Return the [x, y] coordinate for the center point of the cell that contains the specified text.  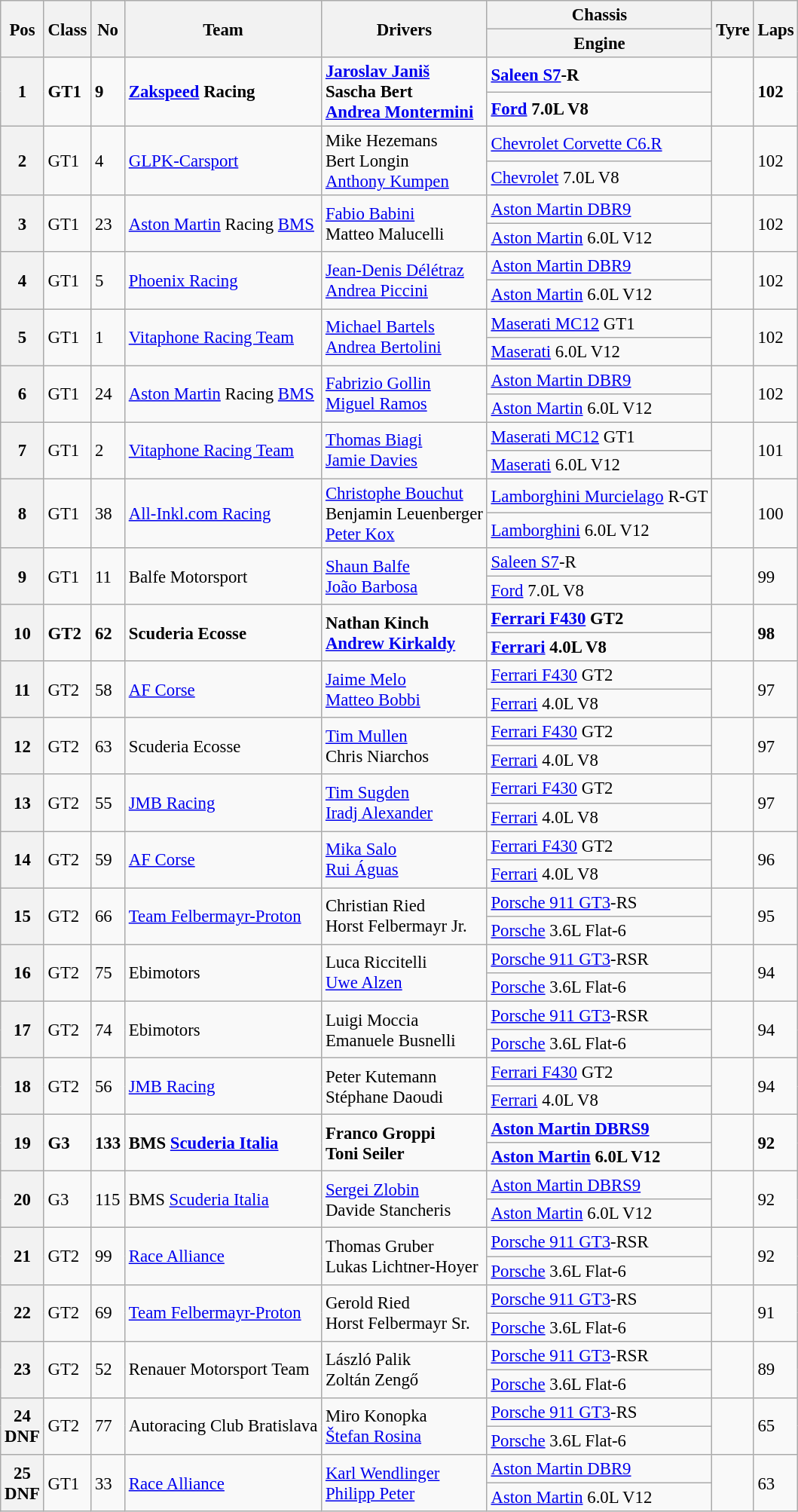
Gerold Ried Horst Felbermayr Sr. [405, 1313]
20 [23, 1200]
66 [109, 917]
Luca Riccitelli Uwe Alzen [405, 972]
Pos [23, 29]
Chassis [600, 15]
Fabrizio Gollin Miguel Ramos [405, 393]
Thomas Biagi Jamie Davies [405, 451]
115 [109, 1200]
59 [109, 859]
Engine [600, 44]
Miro Konopka Štefan Rosina [405, 1426]
Balfe Motorsport [223, 576]
18 [23, 1087]
14 [23, 859]
52 [109, 1369]
Mika Salo Rui Águas [405, 859]
Fabio Babini Matteo Malucelli [405, 223]
László Palik Zoltán Zengő [405, 1369]
Tim Sugden Iradj Alexander [405, 803]
56 [109, 1087]
98 [776, 633]
89 [776, 1369]
Christophe Bouchut Benjamin Leuenberger Peter Kox [405, 513]
17 [23, 1030]
55 [109, 803]
100 [776, 513]
96 [776, 859]
69 [109, 1313]
77 [109, 1426]
3 [23, 223]
133 [109, 1143]
Laps [776, 29]
Luigi Moccia Emanuele Busnelli [405, 1030]
Thomas Gruber Lukas Lichtner-Hoyer [405, 1256]
95 [776, 917]
Jaime Melo Matteo Bobbi [405, 689]
10 [23, 633]
Franco Groppi Toni Seiler [405, 1143]
75 [109, 972]
Karl Wendlinger Philipp Peter [405, 1483]
Tim Mullen Chris Niarchos [405, 746]
Drivers [405, 29]
13 [23, 803]
Class [68, 29]
Michael Bartels Andrea Bertolini [405, 338]
Jaroslav Janiš Sascha Bert Andrea Montermini [405, 92]
Autoracing Club Bratislava [223, 1426]
101 [776, 451]
24 [109, 393]
62 [109, 633]
Nathan Kinch Andrew Kirkaldy [405, 633]
Zakspeed Racing [223, 92]
65 [776, 1426]
16 [23, 972]
Christian Ried Horst Felbermayr Jr. [405, 917]
All-Inkl.com Racing [223, 513]
58 [109, 689]
Lamborghini 6.0L V12 [600, 531]
GLPK-Carsport [223, 161]
Lamborghini Murcielago R-GT [600, 496]
38 [109, 513]
12 [23, 746]
21 [23, 1256]
8 [23, 513]
Team [223, 29]
19 [23, 1143]
24DNF [23, 1426]
Phoenix Racing [223, 280]
Shaun Balfe João Barbosa [405, 576]
Renauer Motorsport Team [223, 1369]
6 [23, 393]
Chevrolet Corvette C6.R [600, 144]
25DNF [23, 1483]
Jean-Denis Délétraz Andrea Piccini [405, 280]
7 [23, 451]
Mike Hezemans Bert Longin Anthony Kumpen [405, 161]
33 [109, 1483]
Chevrolet 7.0L V8 [600, 179]
Peter Kutemann Stéphane Daoudi [405, 1087]
91 [776, 1313]
No [109, 29]
Sergei Zlobin Davide Stancheris [405, 1200]
15 [23, 917]
74 [109, 1030]
Tyre [732, 29]
22 [23, 1313]
